Locate the cell with the specified text and output its (x, y) center coordinate. 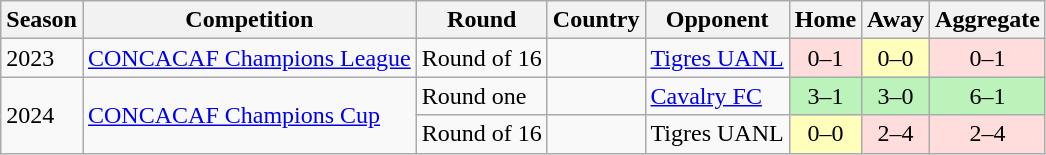
Home (825, 20)
3–0 (896, 96)
Away (896, 20)
Country (596, 20)
2024 (42, 115)
3–1 (825, 96)
Round one (482, 96)
6–1 (988, 96)
Cavalry FC (717, 96)
CONCACAF Champions Cup (249, 115)
Opponent (717, 20)
Season (42, 20)
Round (482, 20)
2023 (42, 58)
Competition (249, 20)
Aggregate (988, 20)
CONCACAF Champions League (249, 58)
